From the cell containing the given text, extract its center point as (x, y) coordinate. 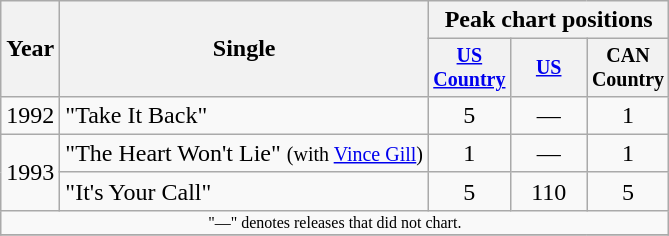
US Country (470, 68)
CAN Country (628, 68)
110 (548, 191)
"—" denotes releases that did not chart. (335, 222)
1992 (30, 115)
"Take It Back" (244, 115)
"The Heart Won't Lie" (with Vince Gill) (244, 153)
"It's Your Call" (244, 191)
1993 (30, 172)
Peak chart positions (549, 20)
Single (244, 49)
US (548, 68)
Year (30, 49)
